Return [x, y] of the center of cell containing provided text 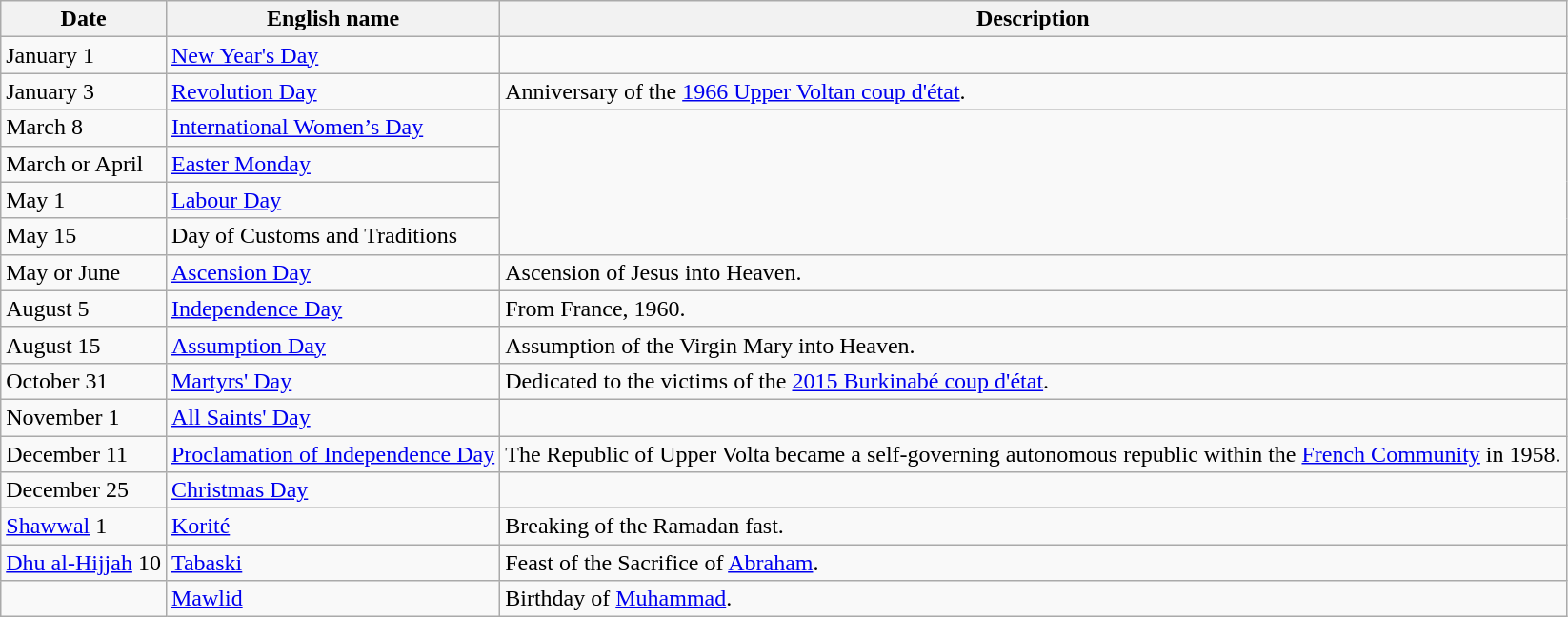
Shawwal 1 [84, 527]
January 1 [84, 55]
Day of Customs and Traditions [332, 236]
International Women’s Day [332, 128]
Dhu al-Hijjah 10 [84, 563]
December 11 [84, 454]
Assumption of the Virgin Mary into Heaven. [1033, 345]
March or April [84, 164]
December 25 [84, 490]
May 1 [84, 200]
Mawlid [332, 599]
Anniversary of the 1966 Upper Voltan coup d'état. [1033, 91]
The Republic of Upper Volta became a self-governing autonomous republic within the French Community in 1958. [1033, 454]
English name [332, 19]
Revolution Day [332, 91]
Birthday of Muhammad. [1033, 599]
Proclamation of Independence Day [332, 454]
Breaking of the Ramadan fast. [1033, 527]
Labour Day [332, 200]
Feast of the Sacrifice of Abraham. [1033, 563]
Martyrs' Day [332, 381]
Easter Monday [332, 164]
May 15 [84, 236]
May or June [84, 272]
Description [1033, 19]
From France, 1960. [1033, 308]
August 15 [84, 345]
Ascension Day [332, 272]
Christmas Day [332, 490]
Dedicated to the victims of the 2015 Burkinabé coup d'état. [1033, 381]
Tabaski [332, 563]
November 1 [84, 417]
Ascension of Jesus into Heaven. [1033, 272]
Independence Day [332, 308]
New Year's Day [332, 55]
October 31 [84, 381]
Assumption Day [332, 345]
Korité [332, 527]
March 8 [84, 128]
January 3 [84, 91]
Date [84, 19]
All Saints' Day [332, 417]
August 5 [84, 308]
